Return (x, y) of the center of cell containing provided text 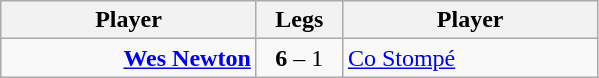
6 – 1 (299, 58)
Co Stompé (470, 58)
Wes Newton (129, 58)
Legs (299, 20)
